Identify which cell holds the provided text, then report its [x, y] central coordinate. 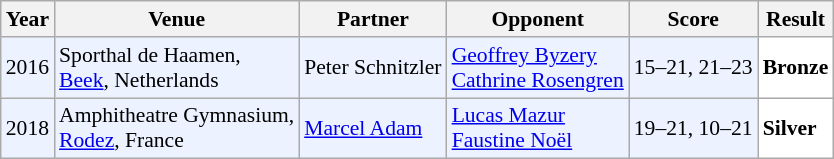
Venue [176, 19]
15–21, 21–23 [694, 68]
19–21, 10–21 [694, 128]
Silver [796, 128]
Bronze [796, 68]
2018 [28, 128]
Peter Schnitzler [372, 68]
Amphitheatre Gymnasium,Rodez, France [176, 128]
2016 [28, 68]
Lucas Mazur Faustine Noël [538, 128]
Sporthal de Haamen,Beek, Netherlands [176, 68]
Score [694, 19]
Opponent [538, 19]
Year [28, 19]
Geoffrey Byzery Cathrine Rosengren [538, 68]
Result [796, 19]
Partner [372, 19]
Marcel Adam [372, 128]
